Capture the cell that displays the provided text and extract its [x, y] central coordinate. 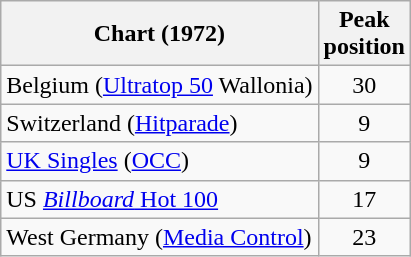
30 [364, 85]
Switzerland (Hitparade) [160, 123]
Belgium (Ultratop 50 Wallonia) [160, 85]
23 [364, 237]
17 [364, 199]
West Germany (Media Control) [160, 237]
Peakposition [364, 34]
Chart (1972) [160, 34]
UK Singles (OCC) [160, 161]
US Billboard Hot 100 [160, 199]
